Provide the [x, y] coordinate of the cell's center where the given text is located.  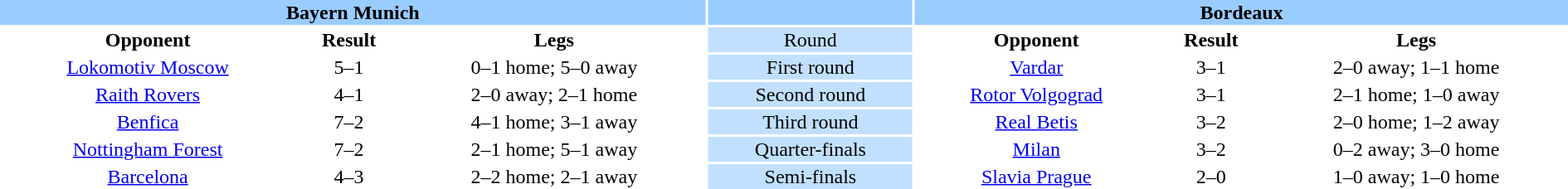
Milan [1036, 149]
4–1 home; 3–1 away [554, 122]
Benfica [148, 122]
1–0 away; 1–0 home [1416, 177]
4–1 [348, 94]
0–1 home; 5–0 away [554, 67]
Bayern Munich [353, 12]
Real Betis [1036, 122]
2–0 home; 1–2 away [1416, 122]
Third round [811, 122]
2–0 [1211, 177]
2–0 away; 2–1 home [554, 94]
Round [811, 40]
Rotor Volgograd [1036, 94]
Bordeaux [1241, 12]
Semi-finals [811, 177]
Nottingham Forest [148, 149]
Vardar [1036, 67]
Quarter-finals [811, 149]
4–3 [348, 177]
First round [811, 67]
2–2 home; 2–1 away [554, 177]
2–1 home; 5–1 away [554, 149]
Lokomotiv Moscow [148, 67]
2–0 away; 1–1 home [1416, 67]
5–1 [348, 67]
2–1 home; 1–0 away [1416, 94]
Slavia Prague [1036, 177]
Barcelona [148, 177]
Raith Rovers [148, 94]
0–2 away; 3–0 home [1416, 149]
Second round [811, 94]
